For the text-containing cell, return its midpoint in (X, Y) coordinate format. 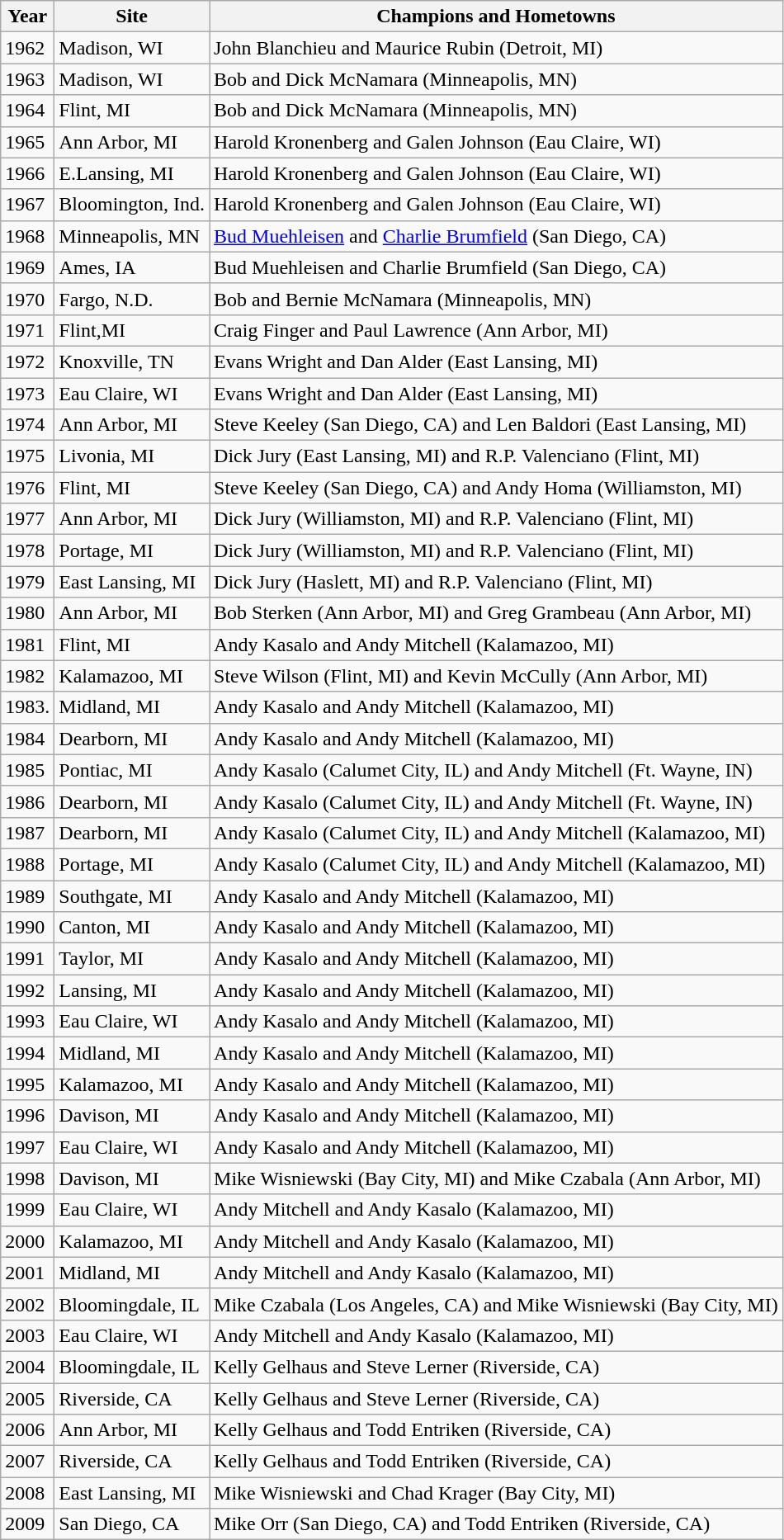
1977 (28, 519)
1994 (28, 1053)
1973 (28, 394)
1967 (28, 205)
Year (28, 17)
1998 (28, 1179)
1981 (28, 645)
Steve Keeley (San Diego, CA) and Len Baldori (East Lansing, MI) (497, 425)
Mike Czabala (Los Angeles, CA) and Mike Wisniewski (Bay City, MI) (497, 1304)
1982 (28, 676)
Steve Wilson (Flint, MI) and Kevin McCully (Ann Arbor, MI) (497, 676)
2009 (28, 1524)
Canton, MI (132, 928)
Mike Wisniewski (Bay City, MI) and Mike Czabala (Ann Arbor, MI) (497, 1179)
2001 (28, 1273)
Bob Sterken (Ann Arbor, MI) and Greg Grambeau (Ann Arbor, MI) (497, 613)
1976 (28, 488)
Mike Orr (San Diego, CA) and Todd Entriken (Riverside, CA) (497, 1524)
1965 (28, 142)
1975 (28, 456)
Dick Jury (Haslett, MI) and R.P. Valenciano (Flint, MI) (497, 582)
E.Lansing, MI (132, 173)
Site (132, 17)
1991 (28, 959)
1974 (28, 425)
1986 (28, 801)
1984 (28, 739)
Bob and Bernie McNamara (Minneapolis, MN) (497, 299)
Craig Finger and Paul Lawrence (Ann Arbor, MI) (497, 330)
2008 (28, 1493)
1972 (28, 361)
1969 (28, 267)
1979 (28, 582)
1989 (28, 895)
2006 (28, 1430)
Bloomington, Ind. (132, 205)
1997 (28, 1147)
1983. (28, 707)
Steve Keeley (San Diego, CA) and Andy Homa (Williamston, MI) (497, 488)
1964 (28, 111)
2007 (28, 1462)
1980 (28, 613)
1993 (28, 1022)
2000 (28, 1241)
2003 (28, 1335)
1988 (28, 864)
1987 (28, 833)
1968 (28, 236)
1962 (28, 48)
Ames, IA (132, 267)
2002 (28, 1304)
1992 (28, 990)
Dick Jury (East Lansing, MI) and R.P. Valenciano (Flint, MI) (497, 456)
John Blanchieu and Maurice Rubin (Detroit, MI) (497, 48)
Flint,MI (132, 330)
Lansing, MI (132, 990)
1963 (28, 79)
Livonia, MI (132, 456)
1999 (28, 1210)
Champions and Hometowns (497, 17)
Southgate, MI (132, 895)
1966 (28, 173)
Minneapolis, MN (132, 236)
Mike Wisniewski and Chad Krager (Bay City, MI) (497, 1493)
San Diego, CA (132, 1524)
2004 (28, 1367)
1978 (28, 550)
1995 (28, 1084)
1996 (28, 1116)
2005 (28, 1399)
Pontiac, MI (132, 770)
1985 (28, 770)
Knoxville, TN (132, 361)
1970 (28, 299)
1971 (28, 330)
Taylor, MI (132, 959)
Fargo, N.D. (132, 299)
1990 (28, 928)
